Output the [X, Y] coordinate of the center of the cell containing the given text.  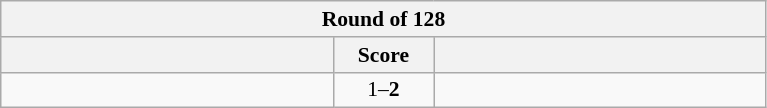
Score [383, 55]
1–2 [383, 90]
Round of 128 [384, 19]
